Determine the (x, y) coordinate at the center of the cell enclosing the given text.  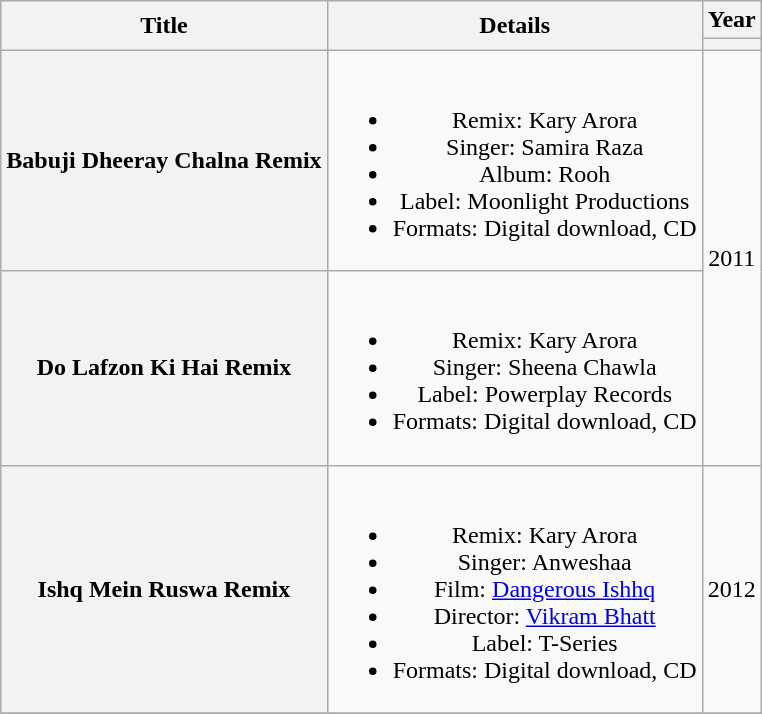
2012 (732, 589)
Remix: Kary AroraSinger: AnweshaaFilm: Dangerous IshhqDirector: Vikram BhattLabel: T-SeriesFormats: Digital download, CD (514, 589)
Remix: Kary AroraSinger: Samira RazaAlbum: RoohLabel: Moonlight ProductionsFormats: Digital download, CD (514, 160)
Ishq Mein Ruswa Remix (164, 589)
Do Lafzon Ki Hai Remix (164, 368)
Remix: Kary AroraSinger: Sheena ChawlaLabel: Powerplay RecordsFormats: Digital download, CD (514, 368)
2011 (732, 258)
Details (514, 26)
Babuji Dheeray Chalna Remix (164, 160)
Title (164, 26)
Year (732, 20)
